Provide the (X, Y) coordinate of the cell's center where the given text is located.  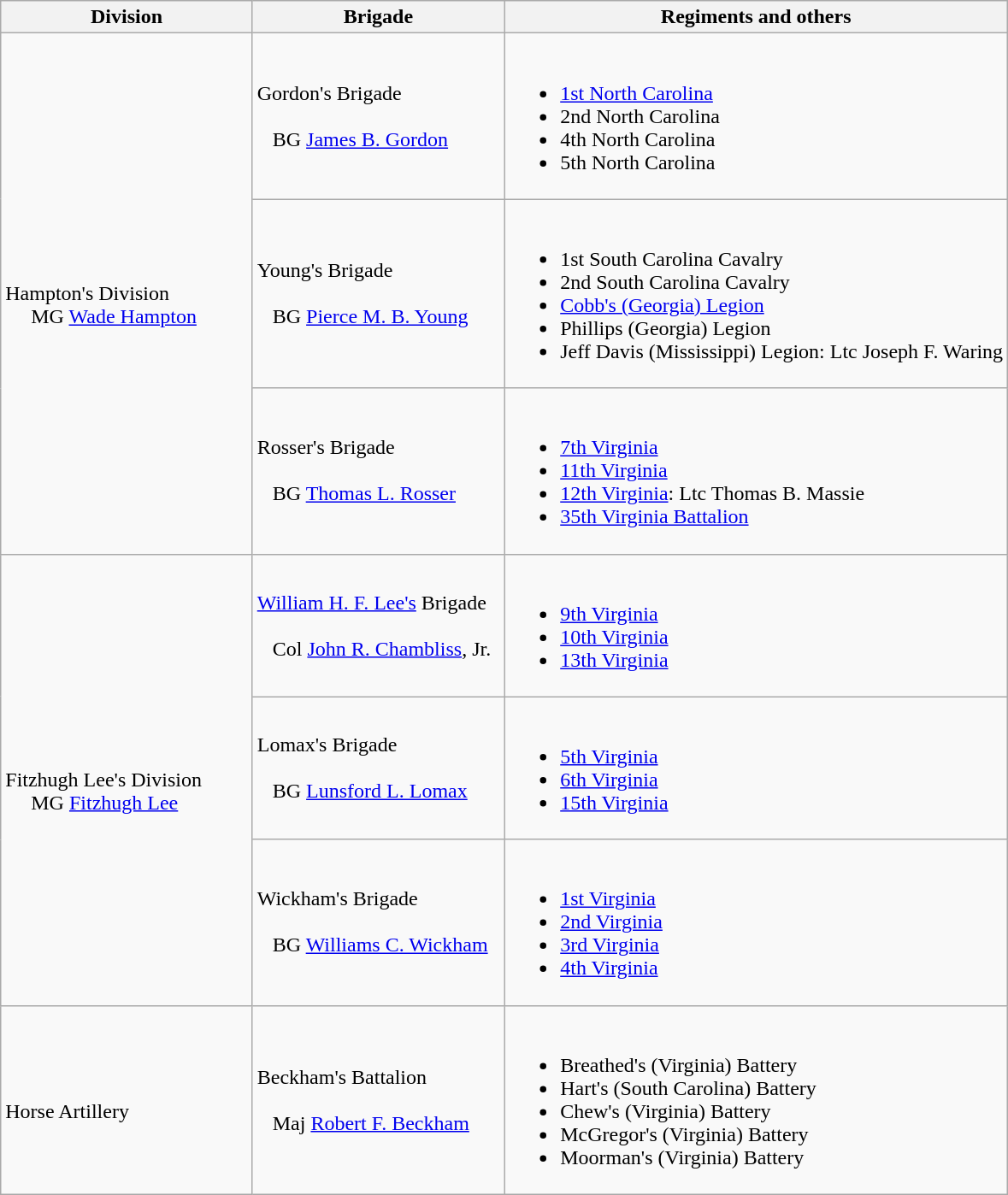
Division (127, 17)
Lomax's Brigade BG Lunsford L. Lomax (378, 768)
1st North Carolina2nd North Carolina4th North Carolina5th North Carolina (756, 116)
Young's Brigade BG Pierce M. B. Young (378, 294)
William H. F. Lee's Brigade Col John R. Chambliss, Jr. (378, 626)
Fitzhugh Lee's Division MG Fitzhugh Lee (127, 780)
5th Virginia6th Virginia15th Virginia (756, 768)
Hampton's Division MG Wade Hampton (127, 294)
Gordon's Brigade BG James B. Gordon (378, 116)
Breathed's (Virginia) BatteryHart's (South Carolina) BatteryChew's (Virginia) BatteryMcGregor's (Virginia) BatteryMoorman's (Virginia) Battery (756, 1099)
Horse Artillery (127, 1099)
Rosser's Brigade BG Thomas L. Rosser (378, 471)
1st Virginia2nd Virginia3rd Virginia4th Virginia (756, 922)
Regiments and others (756, 17)
9th Virginia10th Virginia13th Virginia (756, 626)
Wickham's Brigade BG Williams C. Wickham (378, 922)
7th Virginia11th Virginia12th Virginia: Ltc Thomas B. Massie35th Virginia Battalion (756, 471)
Brigade (378, 17)
Beckham's Battalion Maj Robert F. Beckham (378, 1099)
